Detect which cell encompasses the target text, then output its (X, Y) center coordinate. 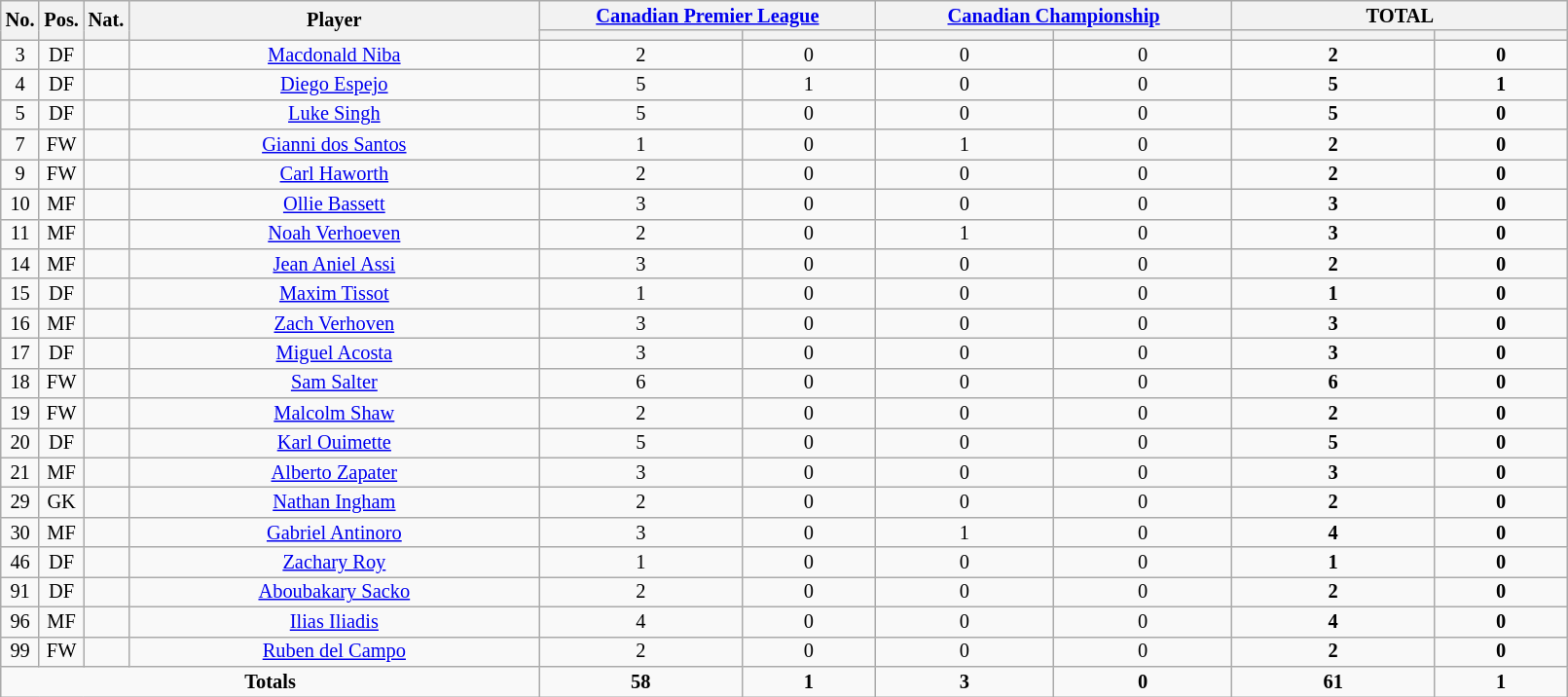
Player (334, 19)
Noah Verhoeven (334, 234)
Luke Singh (334, 115)
21 (20, 473)
15 (20, 294)
17 (20, 352)
Aboubakary Sacko (334, 592)
29 (20, 502)
11 (20, 234)
Carl Haworth (334, 173)
Alberto Zapater (334, 473)
Canadian Premier League (707, 16)
Macdonald Niba (334, 55)
No. (20, 19)
96 (20, 621)
19 (20, 413)
Totals (271, 681)
Pos. (60, 19)
61 (1333, 681)
Maxim Tissot (334, 294)
Gianni dos Santos (334, 144)
10 (20, 204)
TOTAL (1400, 16)
Diego Espejo (334, 84)
Nathan Ingham (334, 502)
18 (20, 384)
16 (20, 323)
Canadian Championship (1053, 16)
30 (20, 532)
7 (20, 144)
Sam Salter (334, 384)
20 (20, 442)
58 (640, 681)
99 (20, 652)
Malcolm Shaw (334, 413)
Ruben del Campo (334, 652)
Zachary Roy (334, 563)
Miguel Acosta (334, 352)
Zach Verhoven (334, 323)
Karl Ouimette (334, 442)
GK (60, 502)
Gabriel Antinoro (334, 532)
Ollie Bassett (334, 204)
Jean Aniel Assi (334, 263)
Nat. (106, 19)
9 (20, 173)
Ilias Iliadis (334, 621)
14 (20, 263)
91 (20, 592)
46 (20, 563)
